Find where the given text appears and provide that cell's center as [x, y] coordinate. 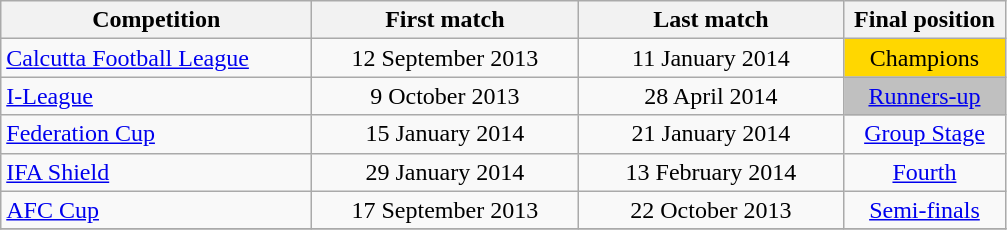
IFA Shield [156, 172]
Last match [711, 20]
29 January 2014 [445, 172]
I-League [156, 96]
First match [445, 20]
Calcutta Football League [156, 58]
Runners-up [924, 96]
Fourth [924, 172]
21 January 2014 [711, 134]
13 February 2014 [711, 172]
12 September 2013 [445, 58]
Champions [924, 58]
Final position [924, 20]
17 September 2013 [445, 210]
28 April 2014 [711, 96]
Federation Cup [156, 134]
22 October 2013 [711, 210]
15 January 2014 [445, 134]
11 January 2014 [711, 58]
Competition [156, 20]
Semi-finals [924, 210]
AFC Cup [156, 210]
Group Stage [924, 134]
9 October 2013 [445, 96]
